Locate the cell with the specified text and output its (X, Y) center coordinate. 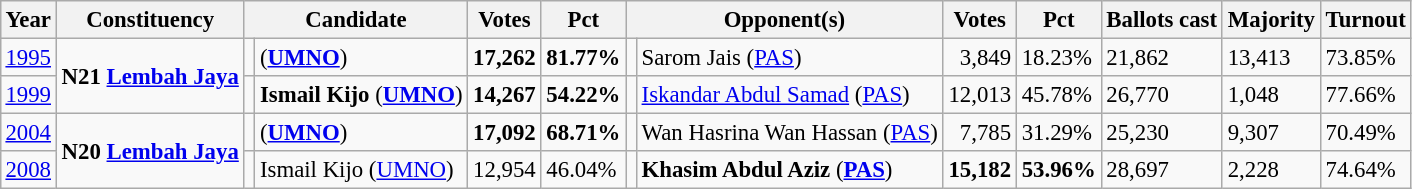
12,954 (504, 170)
26,770 (1162, 95)
2,228 (1271, 170)
81.77% (584, 57)
70.49% (1366, 133)
Candidate (356, 20)
45.78% (1058, 95)
Iskandar Abdul Samad (PAS) (790, 95)
1,048 (1271, 95)
74.64% (1366, 170)
Majority (1271, 20)
15,182 (980, 170)
2004 (28, 133)
13,413 (1271, 57)
53.96% (1058, 170)
9,307 (1271, 133)
68.71% (584, 133)
1999 (28, 95)
1995 (28, 57)
3,849 (980, 57)
N21 Lembah Jaya (150, 76)
2008 (28, 170)
31.29% (1058, 133)
14,267 (504, 95)
Opponent(s) (784, 20)
Constituency (150, 20)
17,262 (504, 57)
17,092 (504, 133)
25,230 (1162, 133)
Khasim Abdul Aziz (PAS) (790, 170)
46.04% (584, 170)
Sarom Jais (PAS) (790, 57)
Year (28, 20)
Ballots cast (1162, 20)
28,697 (1162, 170)
7,785 (980, 133)
54.22% (584, 95)
21,862 (1162, 57)
73.85% (1366, 57)
18.23% (1058, 57)
12,013 (980, 95)
Turnout (1366, 20)
77.66% (1366, 95)
N20 Lembah Jaya (150, 152)
Wan Hasrina Wan Hassan (PAS) (790, 133)
